Output the [x, y] coordinate of the center of the cell containing the given text.  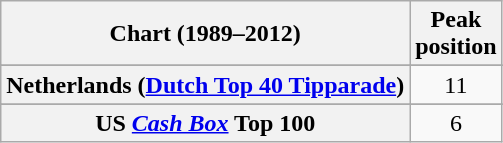
Chart (1989–2012) [206, 34]
Netherlands (Dutch Top 40 Tipparade) [206, 85]
Peakposition [456, 34]
11 [456, 85]
US Cash Box Top 100 [206, 123]
6 [456, 123]
